Detect which cell encompasses the target text, then output its (x, y) center coordinate. 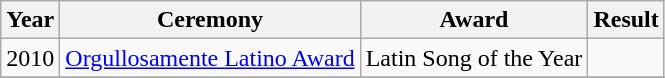
2010 (30, 58)
Year (30, 20)
Result (626, 20)
Orgullosamente Latino Award (210, 58)
Award (474, 20)
Ceremony (210, 20)
Latin Song of the Year (474, 58)
